Extract the [X, Y] coordinate from the center of the cell holding the provided text.  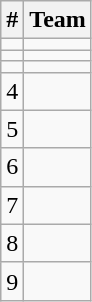
6 [12, 167]
Team [58, 20]
4 [12, 91]
8 [12, 243]
7 [12, 205]
5 [12, 129]
# [12, 20]
9 [12, 281]
